From the cell containing the given text, extract its center point as [X, Y] coordinate. 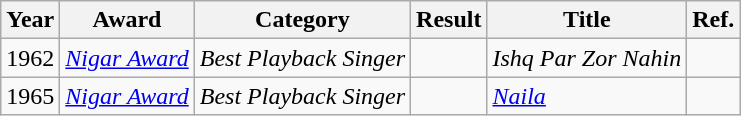
Ref. [714, 20]
1965 [30, 96]
Naila [587, 96]
1962 [30, 58]
Result [449, 20]
Year [30, 20]
Category [302, 20]
Title [587, 20]
Award [127, 20]
Ishq Par Zor Nahin [587, 58]
